Search for the cell housing the specified text and yield its [x, y] center coordinate. 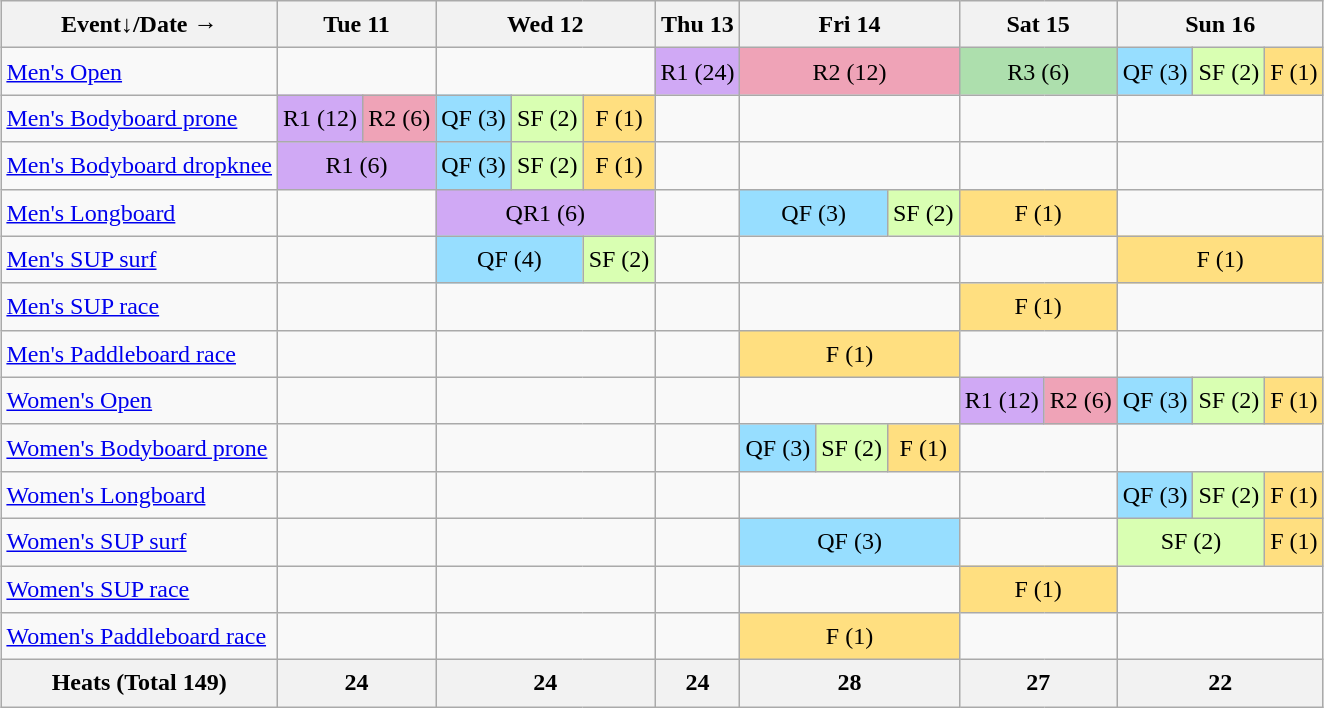
22 [1220, 684]
Men's Paddleboard race [140, 354]
Men's SUP race [140, 306]
R2 (12) [850, 72]
Men's SUP surf [140, 260]
Women's SUP race [140, 590]
QR1 (6) [546, 212]
Wed 12 [546, 24]
Women's SUP surf [140, 542]
Tue 11 [357, 24]
R3 (6) [1038, 72]
R1 (6) [357, 166]
Men's Bodyboard dropknee [140, 166]
Women's Paddleboard race [140, 636]
Sun 16 [1220, 24]
Men's Longboard [140, 212]
Men's Bodyboard prone [140, 118]
Women's Longboard [140, 494]
R1 (24) [698, 72]
Thu 13 [698, 24]
Men's Open [140, 72]
Fri 14 [850, 24]
Women's Open [140, 400]
27 [1038, 684]
28 [850, 684]
Event↓/Date → [140, 24]
Women's Bodyboard prone [140, 448]
QF (4) [510, 260]
Heats (Total 149) [140, 684]
Sat 15 [1038, 24]
